From the cell containing the given text, extract its center point as [X, Y] coordinate. 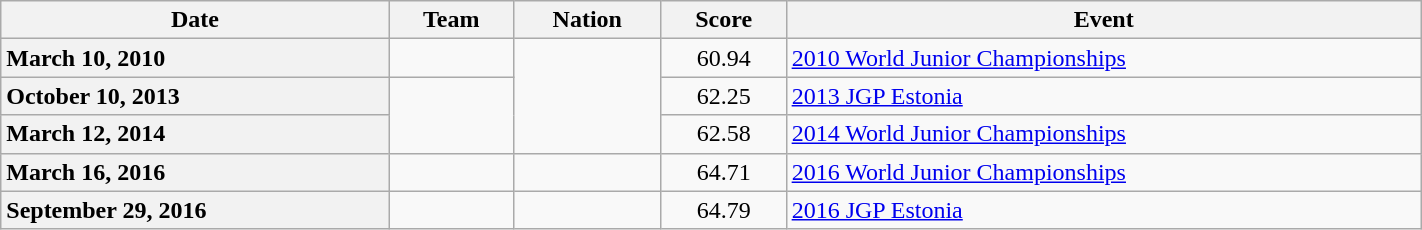
2013 JGP Estonia [1104, 96]
September 29, 2016 [195, 210]
2014 World Junior Championships [1104, 134]
64.71 [724, 172]
62.58 [724, 134]
60.94 [724, 58]
Nation [587, 20]
62.25 [724, 96]
Date [195, 20]
2016 World Junior Championships [1104, 172]
Team [451, 20]
2016 JGP Estonia [1104, 210]
Score [724, 20]
2010 World Junior Championships [1104, 58]
March 12, 2014 [195, 134]
March 10, 2010 [195, 58]
October 10, 2013 [195, 96]
Event [1104, 20]
March 16, 2016 [195, 172]
64.79 [724, 210]
